Capture the cell that displays the provided text and extract its [X, Y] central coordinate. 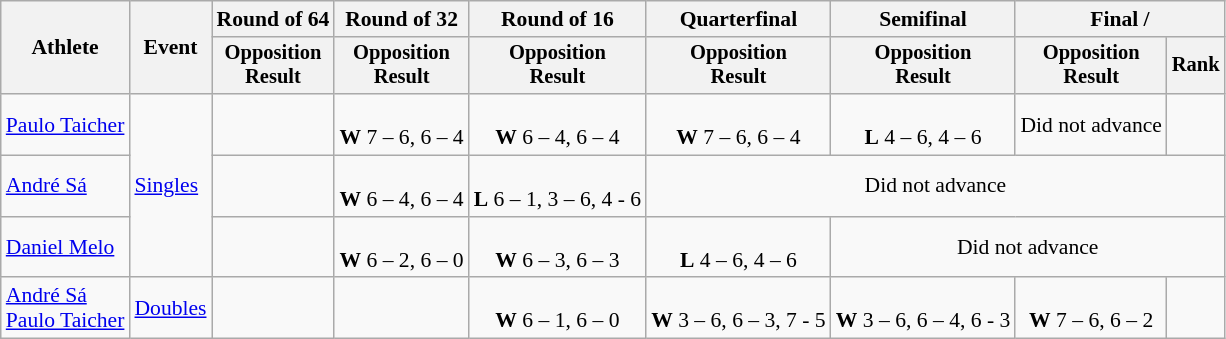
Quarterfinal [738, 19]
W 6 – 2, 6 – 0 [401, 248]
Singles [170, 186]
Athlete [66, 48]
André Sá [66, 186]
W 6 – 3, 6 – 3 [558, 248]
Semifinal [924, 19]
Round of 32 [401, 19]
Paulo Taicher [66, 124]
Daniel Melo [66, 248]
Round of 64 [274, 19]
W 3 – 6, 6 – 3, 7 - 5 [738, 308]
W 3 – 6, 6 – 4, 6 - 3 [924, 308]
Event [170, 48]
Final / [1120, 19]
L 6 – 1, 3 – 6, 4 - 6 [558, 186]
Doubles [170, 308]
Rank [1196, 66]
W 6 – 1, 6 – 0 [558, 308]
W 7 – 6, 6 – 2 [1091, 308]
Round of 16 [558, 19]
André SáPaulo Taicher [66, 308]
